Return the (x, y) coordinate for the center point of the cell that contains the specified text.  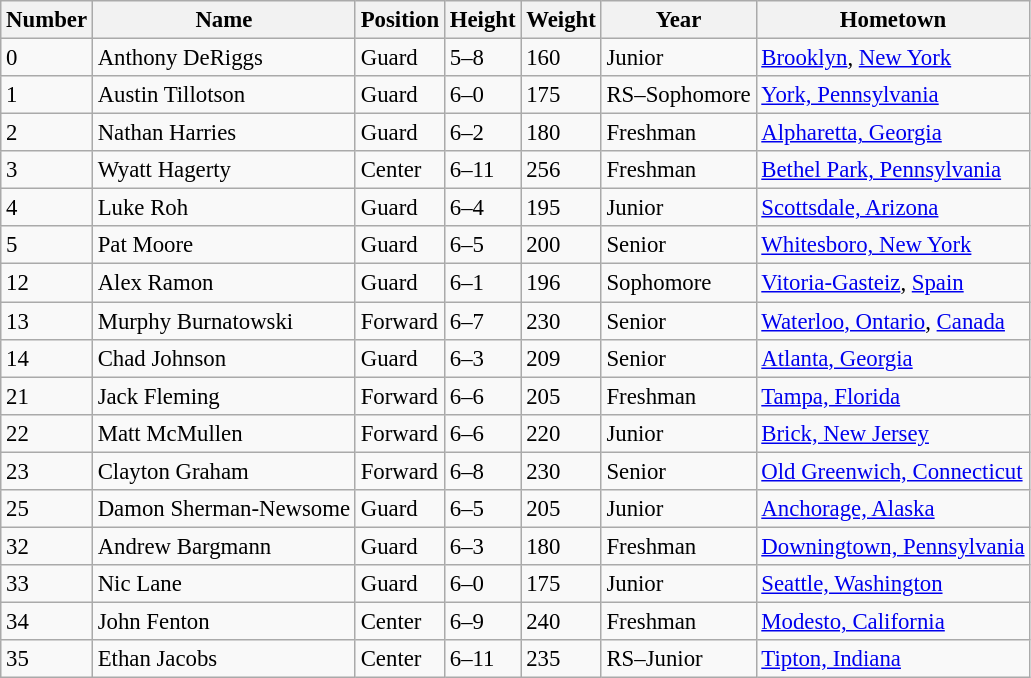
3 (47, 170)
Hometown (893, 20)
Scottsdale, Arizona (893, 208)
6–7 (482, 321)
0 (47, 58)
Nic Lane (224, 584)
Tampa, Florida (893, 396)
5–8 (482, 58)
13 (47, 321)
Brick, New Jersey (893, 433)
1 (47, 95)
Luke Roh (224, 208)
Anthony DeRiggs (224, 58)
Pat Moore (224, 245)
160 (561, 58)
220 (561, 433)
Year (678, 20)
34 (47, 621)
Modesto, California (893, 621)
6–2 (482, 133)
33 (47, 584)
Waterloo, Ontario, Canada (893, 321)
Brooklyn, New York (893, 58)
25 (47, 509)
Clayton Graham (224, 471)
5 (47, 245)
200 (561, 245)
6–8 (482, 471)
Vitoria-Gasteiz, Spain (893, 283)
Bethel Park, Pennsylvania (893, 170)
RS–Junior (678, 659)
Position (400, 20)
Seattle, Washington (893, 584)
Nathan Harries (224, 133)
12 (47, 283)
240 (561, 621)
2 (47, 133)
Murphy Burnatowski (224, 321)
235 (561, 659)
Sophomore (678, 283)
Name (224, 20)
Jack Fleming (224, 396)
4 (47, 208)
Whitesboro, New York (893, 245)
Damon Sherman-Newsome (224, 509)
York, Pennsylvania (893, 95)
RS–Sophomore (678, 95)
Weight (561, 20)
Atlanta, Georgia (893, 358)
Height (482, 20)
23 (47, 471)
Chad Johnson (224, 358)
Ethan Jacobs (224, 659)
209 (561, 358)
Downingtown, Pennsylvania (893, 546)
32 (47, 546)
195 (561, 208)
Austin Tillotson (224, 95)
14 (47, 358)
6–9 (482, 621)
Andrew Bargmann (224, 546)
Alex Ramon (224, 283)
Number (47, 20)
Matt McMullen (224, 433)
Anchorage, Alaska (893, 509)
Wyatt Hagerty (224, 170)
Tipton, Indiana (893, 659)
22 (47, 433)
Alpharetta, Georgia (893, 133)
Old Greenwich, Connecticut (893, 471)
35 (47, 659)
21 (47, 396)
6–4 (482, 208)
196 (561, 283)
John Fenton (224, 621)
6–1 (482, 283)
256 (561, 170)
